Identify which cell holds the provided text, then report its (X, Y) central coordinate. 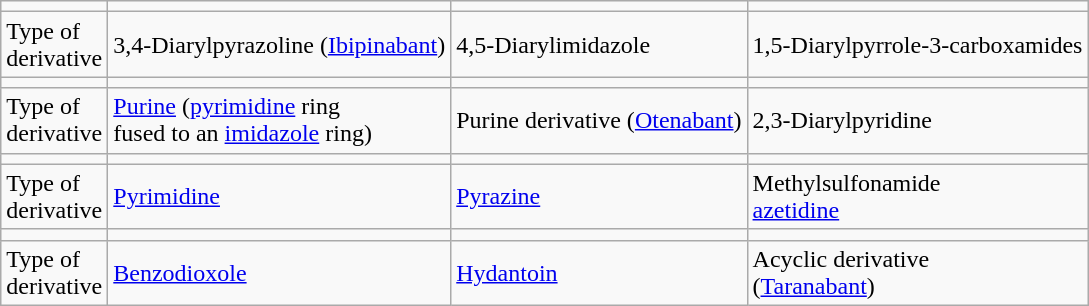
Benzodioxole (280, 272)
3,4-Diarylpyrazoline (Ibipinabant) (280, 44)
Purine (pyrimidine ring fused to an imidazole ring) (280, 120)
Methylsulfonamide azetidine (918, 196)
Hydantoin (599, 272)
4,5-Diarylimidazole (599, 44)
Purine derivative (Otenabant) (599, 120)
Acyclic derivative (Taranabant) (918, 272)
Pyrazine (599, 196)
Pyrimidine (280, 196)
1,5-Diarylpyrrole-3-carboxamides (918, 44)
2,3-Diarylpyridine (918, 120)
